From the cell containing the given text, extract its center point as (x, y) coordinate. 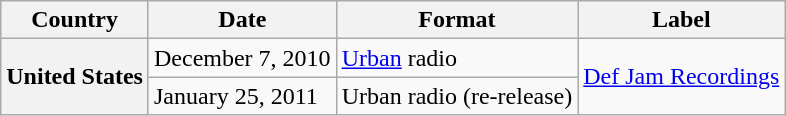
Format (457, 20)
Urban radio (re-release) (457, 96)
Country (75, 20)
Urban radio (457, 58)
Date (242, 20)
Def Jam Recordings (682, 77)
United States (75, 77)
January 25, 2011 (242, 96)
Label (682, 20)
December 7, 2010 (242, 58)
